Pinpoint the cell where the given text exists, returning its (X, Y) midpoint coordinate. 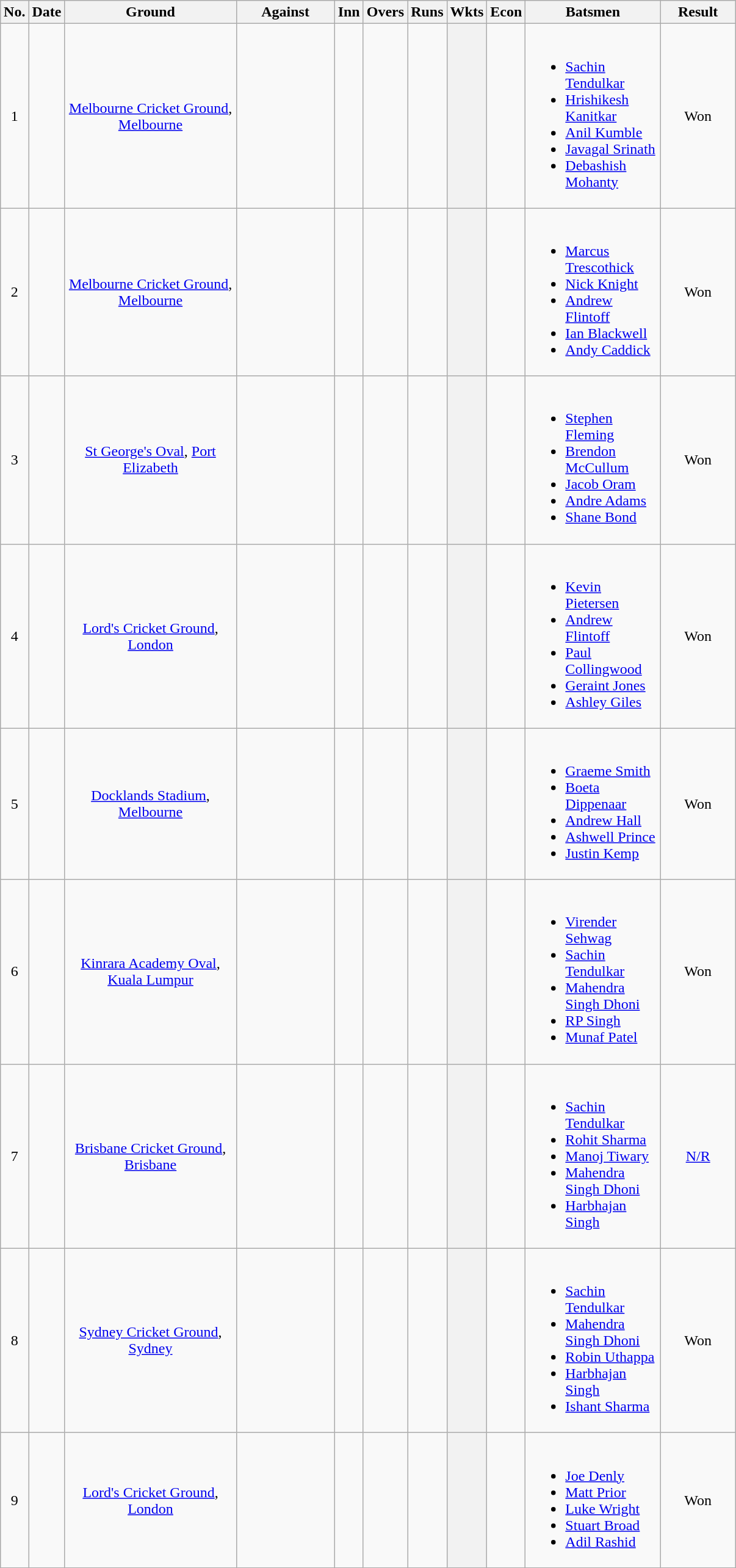
8 (15, 1340)
Stephen FlemingBrendon McCullumJacob OramAndre AdamsShane Bond (593, 460)
Kinrara Academy Oval, Kuala Lumpur (150, 972)
Runs (427, 12)
6 (15, 972)
1 (15, 116)
Inn (349, 12)
No. (15, 12)
3 (15, 460)
4 (15, 636)
Brisbane Cricket Ground, Brisbane (150, 1156)
9 (15, 1500)
N/R (698, 1156)
Date (46, 12)
Sachin TendulkarHrishikesh KanitkarAnil KumbleJavagal SrinathDebashish Mohanty (593, 116)
7 (15, 1156)
2 (15, 292)
St George's Oval, Port Elizabeth (150, 460)
Docklands Stadium, Melbourne (150, 804)
Against (286, 12)
Overs (385, 12)
Wkts (467, 12)
Batsmen (593, 12)
Sydney Cricket Ground, Sydney (150, 1340)
Graeme SmithBoeta DippenaarAndrew HallAshwell PrinceJustin Kemp (593, 804)
Ground (150, 12)
Marcus TrescothickNick KnightAndrew FlintoffIan BlackwellAndy Caddick (593, 292)
5 (15, 804)
Kevin PietersenAndrew FlintoffPaul CollingwoodGeraint JonesAshley Giles (593, 636)
Econ (507, 12)
Sachin TendulkarRohit SharmaManoj TiwaryMahendra Singh DhoniHarbhajan Singh (593, 1156)
Sachin TendulkarMahendra Singh DhoniRobin UthappaHarbhajan SinghIshant Sharma (593, 1340)
Result (698, 12)
Joe DenlyMatt PriorLuke WrightStuart BroadAdil Rashid (593, 1500)
Virender SehwagSachin TendulkarMahendra Singh DhoniRP SinghMunaf Patel (593, 972)
